Capture the cell that displays the provided text and extract its (x, y) central coordinate. 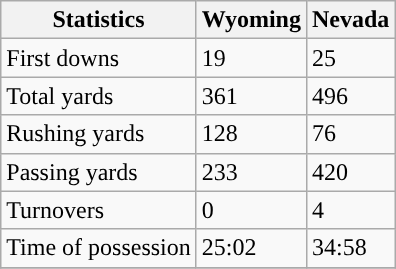
Rushing yards (99, 134)
Wyoming (251, 20)
19 (251, 58)
First downs (99, 58)
76 (350, 134)
Nevada (350, 20)
Passing yards (99, 172)
25 (350, 58)
233 (251, 172)
Statistics (99, 20)
420 (350, 172)
Time of possession (99, 248)
Total yards (99, 96)
361 (251, 96)
0 (251, 210)
34:58 (350, 248)
4 (350, 210)
Turnovers (99, 210)
25:02 (251, 248)
496 (350, 96)
128 (251, 134)
